Find where the given text appears and provide that cell's center as (x, y) coordinate. 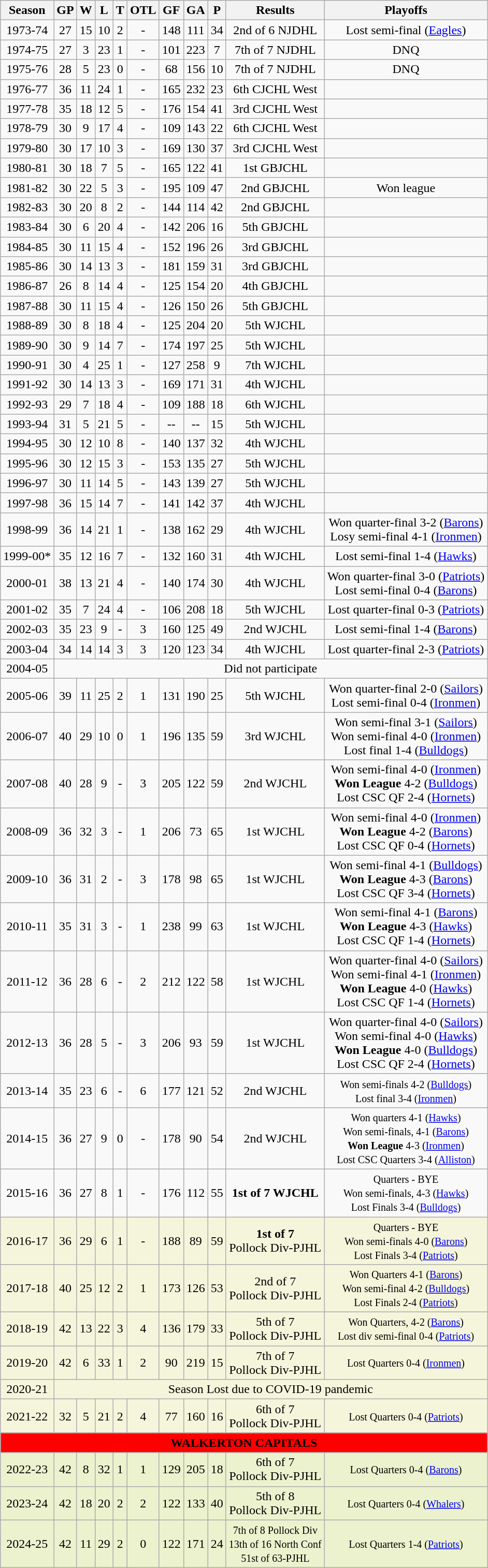
2013-14 (27, 1090)
120 (171, 649)
2015-16 (27, 1193)
1979-80 (27, 148)
2023-24 (27, 1503)
Won semi-final 4-0 (Ironmen)Won League 4-2 (Barons)Lost CSC QF 0-4 (Hornets) (406, 831)
114 (196, 207)
150 (196, 306)
130 (196, 148)
89 (196, 1240)
73 (196, 831)
P (217, 10)
77 (171, 1416)
W (86, 10)
Season Lost due to COVID-19 pandemic (270, 1389)
54 (217, 1138)
Lost semi-final (Eagles) (406, 30)
2024-25 (27, 1544)
1990-91 (27, 365)
1974-75 (27, 50)
Lost Quarters 0-4 (Barons) (406, 1469)
Quarters - BYEWon semi-finals, 4-3 (Hawks)Lost Finals 3-4 (Bulldogs) (406, 1193)
Quarters - BYEWon semi-finals 4-0 (Barons)Lost Finals 3-4 (Patriots) (406, 1240)
1978-79 (27, 128)
Won semi-final 3-1 (Sailors)Won semi-final 4-0 (Ironmen)Lost final 1-4 (Bulldogs) (406, 736)
139 (196, 483)
1980-81 (27, 168)
197 (196, 345)
Lost Quarters 1-4 (Patriots) (406, 1544)
39 (65, 696)
112 (196, 1193)
179 (196, 1329)
153 (171, 463)
GP (65, 10)
2020-21 (27, 1389)
Lost quarter-final 0-3 (Patriots) (406, 610)
2001-02 (27, 610)
Lost semi-final 1-4 (Hawks) (406, 556)
2022-23 (27, 1469)
2019-20 (27, 1362)
1995-96 (27, 463)
Won semi-final 4-1 (Bulldogs)Won League 4-3 (Barons)Lost CSC QF 3-4 (Hornets) (406, 879)
49 (217, 629)
53 (217, 1288)
258 (196, 365)
7th WJCHL (275, 365)
68 (171, 69)
1991-92 (27, 385)
2002-03 (27, 629)
4th GBJCHL (275, 286)
148 (171, 30)
1992-93 (27, 404)
93 (196, 1043)
141 (171, 503)
2018-19 (27, 1329)
GA (196, 10)
Results (275, 10)
52 (217, 1090)
1982-83 (27, 207)
Won quarter-final 3-2 (Barons)Losy semi-final 4-1 (Ironmen) (406, 529)
1987-88 (27, 306)
1975-76 (27, 69)
2nd of 7Pollock Div-PJHL (275, 1288)
1983-84 (27, 227)
1st of 7Pollock Div-PJHL (275, 1240)
162 (196, 529)
Playoffs (406, 10)
156 (196, 69)
138 (171, 529)
Won semi-final 4-0 (Ironmen)Won League 4-2 (Bulldogs)Lost CSC QF 2-4 (Hornets) (406, 784)
136 (171, 1329)
1996-97 (27, 483)
2010-11 (27, 927)
Won quarters 4-1 (Hawks)Won semi-finals, 4-1 (Barons)Won League 4-3 (Ironmen)Lost CSC Quarters 3-4 (Alliston) (406, 1138)
OTL (143, 10)
Lost Quarters 0-4 (Patriots) (406, 1416)
Won league (406, 187)
2012-13 (27, 1043)
1998-99 (27, 529)
1994-95 (27, 444)
2008-09 (27, 831)
5th of 8Pollock Div-PJHL (275, 1503)
Did not participate (270, 669)
1989-90 (27, 345)
7th of 7Pollock Div-PJHL (275, 1362)
Won quarter-final 4-0 (Sailors)Won semi-final 4-1 (Ironmen)Won League 4-0 (Hawks)Lost CSC QF 1-4 (Hornets) (406, 981)
1981-82 (27, 187)
2021-22 (27, 1416)
1976-77 (27, 89)
1st of 7 WJCHL (275, 1193)
2017-18 (27, 1288)
55 (217, 1193)
111 (196, 30)
Lost semi-final 1-4 (Barons) (406, 629)
1999-00* (27, 556)
99 (196, 927)
1993-94 (27, 424)
63 (217, 927)
219 (196, 1362)
GF (171, 10)
232 (196, 89)
127 (171, 365)
204 (196, 326)
Lost Quarters 0-4 (Ironmen) (406, 1362)
Won semi-finals 4-2 (Bulldogs)Lost final 3-4 (Ironmen) (406, 1090)
T (120, 10)
177 (171, 1090)
132 (171, 556)
101 (171, 50)
208 (196, 610)
3rd WJCHL (275, 736)
Won quarter-final 3-0 (Patriots)Lost semi-final 0-4 (Barons) (406, 583)
2007-08 (27, 784)
1st GBJCHL (275, 168)
131 (171, 696)
L (104, 10)
2011-12 (27, 981)
195 (171, 187)
159 (196, 267)
Lost Quarters 0-4 (Whalers) (406, 1503)
98 (196, 879)
106 (171, 610)
2009-10 (27, 879)
Lost quarter-final 2-3 (Patriots) (406, 649)
121 (196, 1090)
2006-07 (27, 736)
1988-89 (27, 326)
123 (196, 649)
190 (196, 696)
Won Quarters, 4-2 (Barons)Lost div semi-final 0-4 (Patriots) (406, 1329)
1973-74 (27, 30)
1986-87 (27, 286)
173 (171, 1288)
133 (196, 1503)
1985-86 (27, 267)
137 (196, 444)
2003-04 (27, 649)
7th of 8 Pollock Div13th of 16 North Conf51st of 63-PJHL (275, 1544)
Won Quarters 4-1 (Barons)Won semi-final 4-2 (Bulldogs)Lost Finals 2-4 (Patriots) (406, 1288)
5th of 7Pollock Div-PJHL (275, 1329)
58 (217, 981)
212 (171, 981)
1977-78 (27, 109)
38 (65, 583)
2005-06 (27, 696)
181 (171, 267)
2nd of 6 NJDHL (275, 30)
47 (217, 187)
1984-85 (27, 247)
Won quarter-final 2-0 (Sailors)Lost semi-final 0-4 (Ironmen) (406, 696)
Won semi-final 4-1 (Barons)Won League 4-3 (Hawks)Lost CSC QF 1-4 (Hornets) (406, 927)
1997-98 (27, 503)
2004-05 (27, 669)
2016-17 (27, 1240)
129 (171, 1469)
238 (171, 927)
223 (196, 50)
144 (171, 207)
2000-01 (27, 583)
6th WJCHL (275, 404)
Won quarter-final 4-0 (Sailors)Won semi-final 4-0 (Hawks)Won League 4-0 (Bulldogs)Lost CSC QF 2-4 (Hornets) (406, 1043)
2014-15 (27, 1138)
Season (27, 10)
WALKERTON CAPITALS (244, 1443)
152 (171, 247)
